Output the (x, y) coordinate of the center of the cell containing the given text.  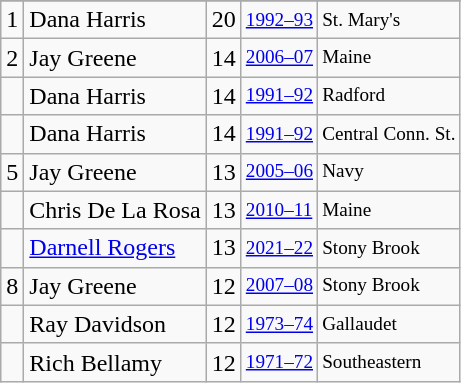
Radford (389, 96)
Gallaudet (389, 324)
Ray Davidson (115, 324)
2010–11 (279, 210)
2006–07 (279, 58)
Navy (389, 172)
8 (12, 286)
Southeastern (389, 362)
Darnell Rogers (115, 248)
1992–93 (279, 20)
5 (12, 172)
1973–74 (279, 324)
20 (224, 20)
2 (12, 58)
1971–72 (279, 362)
2005–06 (279, 172)
Chris De La Rosa (115, 210)
2007–08 (279, 286)
2021–22 (279, 248)
1 (12, 20)
St. Mary's (389, 20)
Central Conn. St. (389, 134)
Rich Bellamy (115, 362)
